Locate the cell with the specified text and output its (x, y) center coordinate. 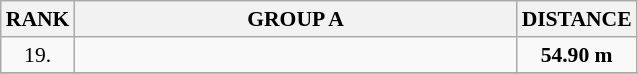
54.90 m (577, 55)
RANK (38, 19)
DISTANCE (577, 19)
19. (38, 55)
GROUP A (295, 19)
